Pinpoint the cell where the given text exists, returning its [x, y] midpoint coordinate. 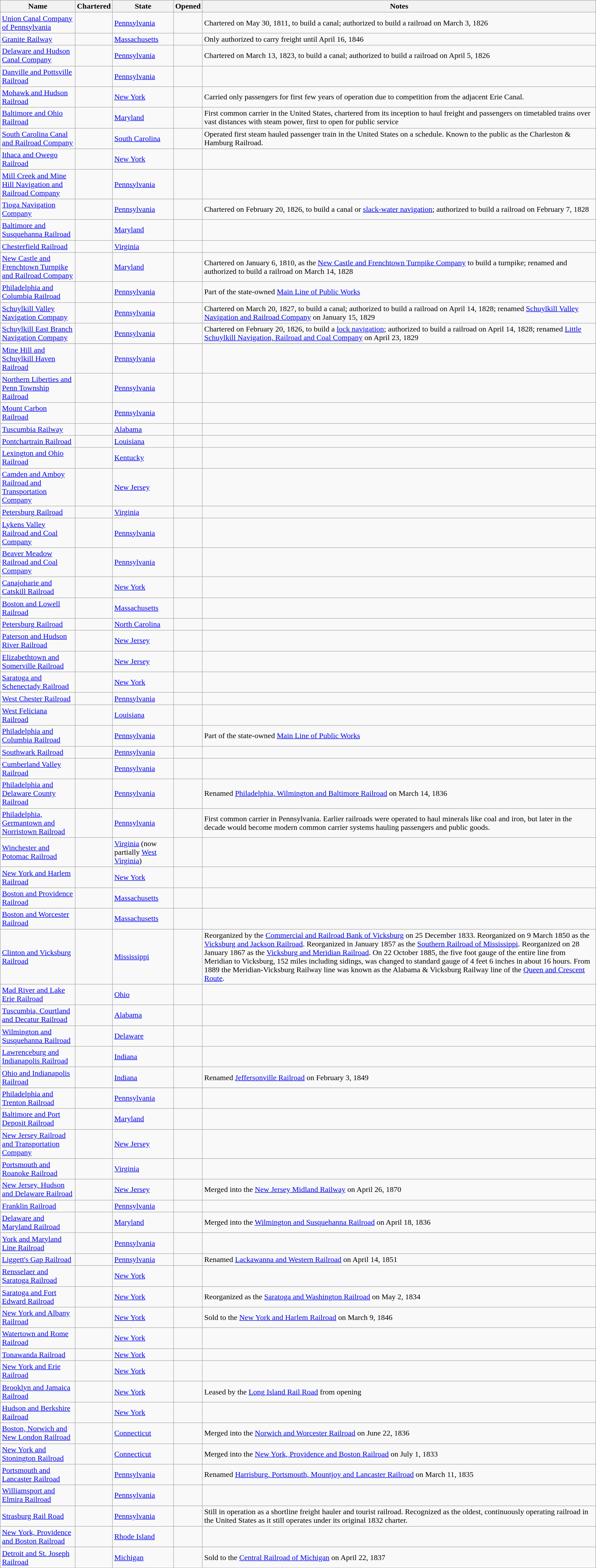
Watertown and Rome Railroad [38, 1338]
West Chester Railroad [38, 699]
Saratoga and Fort Edward Railroad [38, 1297]
Merged into the New Jersey Midland Railway on April 26, 1870 [399, 1190]
Delaware [143, 1036]
Strasburg Rail Road [38, 1516]
Virginia (now partially West Virginia) [143, 852]
Sold to the New York and Harlem Railroad on March 9, 1846 [399, 1318]
Chesterfield Railroad [38, 246]
Tonawanda Railroad [38, 1355]
Chartered on March 13, 1823, to build a canal; authorized to build a railroad on April 5, 1826 [399, 55]
Philadelphia and Delaware County Railroad [38, 794]
New York and Erie Railroad [38, 1371]
York and Maryland Line Railroad [38, 1243]
Philadelphia, Germantown and Norristown Railroad [38, 823]
Boston and Lowell Railroad [38, 608]
Elizabethtown and Somerville Railroad [38, 662]
New York and Albany Railroad [38, 1318]
Granite Railway [38, 39]
West Feliciana Railroad [38, 715]
South Carolina Canal and Railroad Company [38, 138]
Mohawk and Hudson Railroad [38, 97]
Baltimore and Ohio Railroad [38, 118]
Franklin Railroad [38, 1206]
Renamed Philadelphia, Wilmington and Baltimore Railroad on March 14, 1836 [399, 794]
Tuscumbia Railway [38, 429]
Canajoharie and Catskill Railroad [38, 587]
Tioga Navigation Company [38, 209]
Renamed Lackawanna and Western Railroad on April 14, 1851 [399, 1259]
Hudson and Berkshire Railroad [38, 1413]
Chartered [94, 6]
Brooklyn and Jamaica Railroad [38, 1392]
Michigan [143, 1557]
Tuscumbia, Courtland and Decatur Railroad [38, 1015]
Ohio and Indianapolis Railroad [38, 1078]
Lawrenceburg and Indianapolis Railroad [38, 1057]
Lexington and Ohio Railroad [38, 458]
Paterson and Hudson River Railroad [38, 641]
Cumberland Valley Railroad [38, 769]
Portsmouth and Roanoke Railroad [38, 1169]
Southwark Railroad [38, 752]
Philadelphia and Trenton Railroad [38, 1098]
Boston and Worcester Railroad [38, 918]
Mount Carbon Railroad [38, 413]
Liggett's Gap Railroad [38, 1259]
Saratoga and Schenectady Railroad [38, 682]
Sold to the Central Railroad of Michigan on April 22, 1837 [399, 1557]
State [143, 6]
Wilmington and Susquehanna Railroad [38, 1036]
Leased by the Long Island Rail Road from opening [399, 1392]
Lykens Valley Railroad and Coal Company [38, 533]
Boston, Norwich and New London Railroad [38, 1433]
Reorganized as the Saratoga and Washington Railroad on May 2, 1834 [399, 1297]
Renamed Jeffersonville Railroad on February 3, 1849 [399, 1078]
Ithaca and Owego Railroad [38, 159]
Mad River and Lake Erie Railroad [38, 995]
New York and Harlem Railroad [38, 877]
Danville and Pottsville Railroad [38, 76]
Rhode Island [143, 1537]
Winchester and Potomac Railroad [38, 852]
New York, Providence and Boston Railroad [38, 1537]
Pontchartrain Railroad [38, 441]
Delaware and Maryland Railroad [38, 1222]
Camden and Amboy Railroad and Transportation Company [38, 487]
Only authorized to carry freight until April 16, 1846 [399, 39]
Schuylkill East Branch Navigation Company [38, 334]
Schuylkill Valley Navigation Company [38, 313]
Boston and Providence Railroad [38, 898]
Notes [399, 6]
New York and Stonington Railroad [38, 1454]
Chartered on February 20, 1826, to build a canal or slack-water navigation; authorized to build a railroad on February 7, 1828 [399, 209]
Baltimore and Susquehanna Railroad [38, 230]
Mississippi [143, 957]
Chartered on May 30, 1811, to build a canal; authorized to build a railroad on March 3, 1826 [399, 23]
Merged into the Wilmington and Susquehanna Railroad on April 18, 1836 [399, 1222]
Rensselaer and Saratoga Railroad [38, 1276]
Ohio [143, 995]
New Jersey, Hudson and Delaware Railroad [38, 1190]
Williamsport and Elmira Railroad [38, 1495]
Merged into the Norwich and Worcester Railroad on June 22, 1836 [399, 1433]
Northern Liberties and Penn Township Railroad [38, 388]
Name [38, 6]
Carried only passengers for first few years of operation due to competition from the adjacent Erie Canal. [399, 97]
South Carolina [143, 138]
Delaware and Hudson Canal Company [38, 55]
Detroit and St. Joseph Railroad [38, 1557]
New Castle and Frenchtown Turnpike and Railroad Company [38, 267]
Mill Creek and Mine Hill Navigation and Railroad Company [38, 184]
North Carolina [143, 624]
New Jersey Railroad and Transportation Company [38, 1144]
Clinton and Vicksburg Railroad [38, 957]
Operated first steam hauled passenger train in the United States on a schedule. Known to the public as the Charleston & Hamburg Railroad. [399, 138]
Opened [188, 6]
Baltimore and Port Deposit Railroad [38, 1119]
Renamed Harrisburg, Portsmouth, Mountjoy and Lancaster Railroad on March 11, 1835 [399, 1474]
Portsmouth and Lancaster Railroad [38, 1474]
Mine Hill and Schuylkill Haven Railroad [38, 359]
Merged into the New York, Providence and Boston Railroad on July 1, 1833 [399, 1454]
Union Canal Company of Pennsylvania [38, 23]
Kentucky [143, 458]
Beaver Meadow Railroad and Coal Company [38, 562]
